Search for the cell housing the specified text and yield its (x, y) center coordinate. 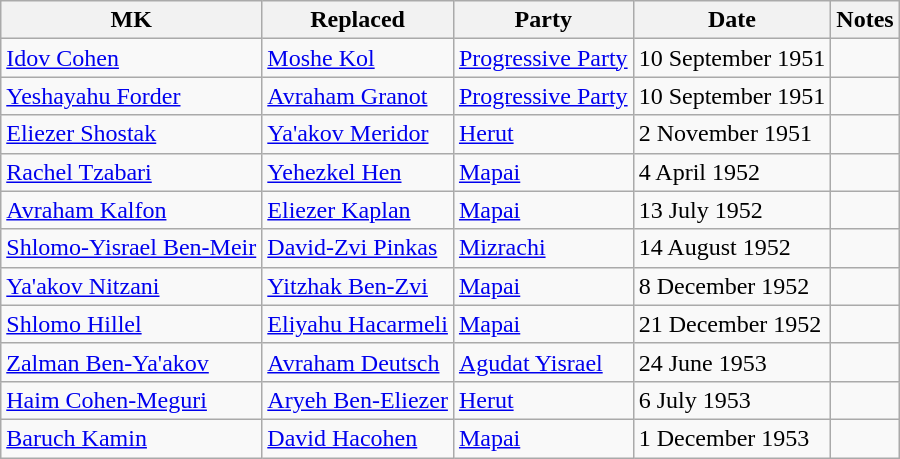
MK (132, 20)
Zalman Ben-Ya'akov (132, 362)
Yeshayahu Forder (132, 96)
Avraham Granot (358, 96)
Baruch Kamin (132, 438)
Avraham Kalfon (132, 210)
Mizrachi (543, 248)
1 December 1953 (732, 438)
14 August 1952 (732, 248)
2 November 1951 (732, 134)
8 December 1952 (732, 286)
Aryeh Ben-Eliezer (358, 400)
Rachel Tzabari (132, 172)
Agudat Yisrael (543, 362)
Yehezkel Hen (358, 172)
Haim Cohen-Meguri (132, 400)
Moshe Kol (358, 58)
21 December 1952 (732, 324)
Yitzhak Ben-Zvi (358, 286)
Eliezer Kaplan (358, 210)
Avraham Deutsch (358, 362)
6 July 1953 (732, 400)
Eliezer Shostak (132, 134)
Ya'akov Nitzani (132, 286)
Idov Cohen (132, 58)
24 June 1953 (732, 362)
David-Zvi Pinkas (358, 248)
Eliyahu Hacarmeli (358, 324)
Replaced (358, 20)
Party (543, 20)
Shlomo Hillel (132, 324)
Date (732, 20)
Notes (865, 20)
David Hacohen (358, 438)
13 July 1952 (732, 210)
4 April 1952 (732, 172)
Ya'akov Meridor (358, 134)
Shlomo-Yisrael Ben-Meir (132, 248)
